Detect which cell encompasses the target text, then output its [X, Y] center coordinate. 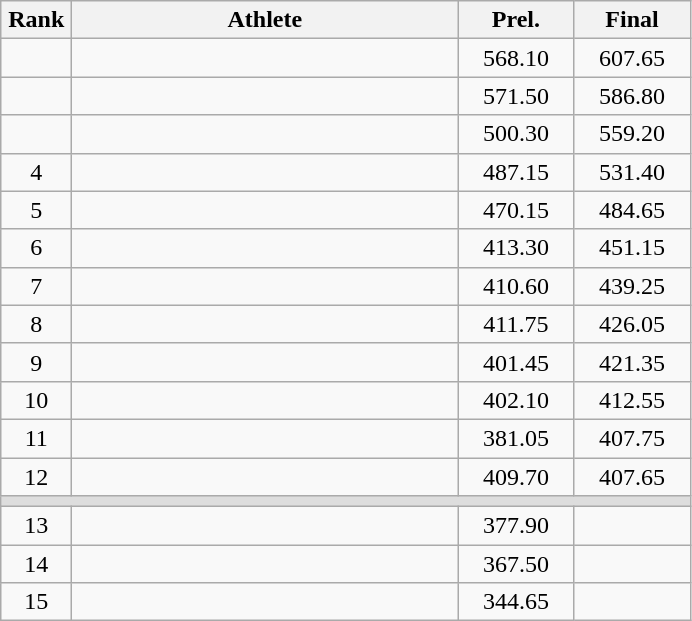
377.90 [516, 526]
421.35 [632, 362]
15 [36, 602]
14 [36, 564]
439.25 [632, 286]
4 [36, 172]
401.45 [516, 362]
12 [36, 477]
Prel. [516, 20]
5 [36, 210]
451.15 [632, 248]
367.50 [516, 564]
607.65 [632, 58]
568.10 [516, 58]
402.10 [516, 400]
426.05 [632, 324]
500.30 [516, 134]
407.75 [632, 438]
381.05 [516, 438]
10 [36, 400]
411.75 [516, 324]
Final [632, 20]
344.65 [516, 602]
9 [36, 362]
559.20 [632, 134]
470.15 [516, 210]
11 [36, 438]
412.55 [632, 400]
484.65 [632, 210]
8 [36, 324]
7 [36, 286]
Rank [36, 20]
409.70 [516, 477]
571.50 [516, 96]
410.60 [516, 286]
531.40 [632, 172]
13 [36, 526]
Athlete [265, 20]
487.15 [516, 172]
6 [36, 248]
407.65 [632, 477]
413.30 [516, 248]
586.80 [632, 96]
